Return the (x, y) coordinate for the center point of the cell that contains the specified text.  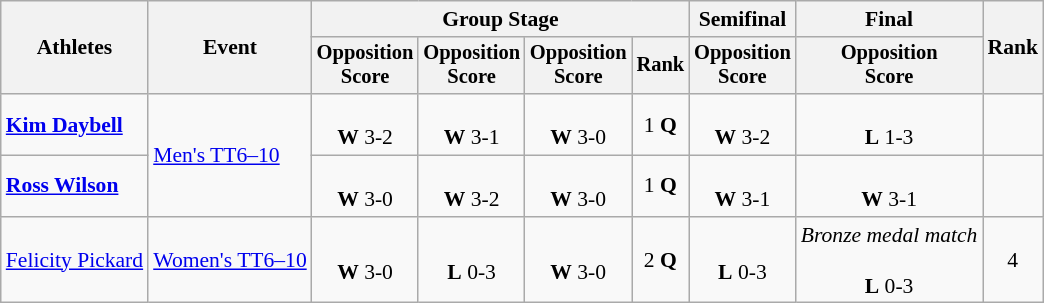
Group Stage (500, 19)
Final (890, 19)
L 1-3 (890, 124)
Athletes (74, 48)
Semifinal (742, 19)
Men's TT6–10 (230, 155)
Ross Wilson (74, 186)
Kim Daybell (74, 124)
Event (230, 48)
